Scan for the cell matching the given text and deliver its (x, y) coordinate at center. 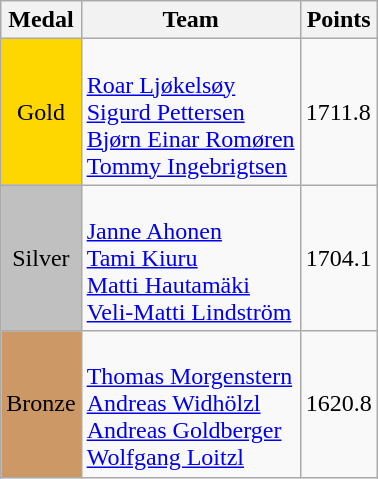
Thomas MorgensternAndreas WidhölzlAndreas GoldbergerWolfgang Loitzl (190, 404)
1704.1 (338, 258)
Medal (41, 20)
Bronze (41, 404)
Gold (41, 112)
Points (338, 20)
Roar LjøkelsøySigurd PettersenBjørn Einar RomørenTommy Ingebrigtsen (190, 112)
Silver (41, 258)
1711.8 (338, 112)
Janne AhonenTami KiuruMatti HautamäkiVeli-Matti Lindström (190, 258)
Team (190, 20)
1620.8 (338, 404)
